Provide the (X, Y) coordinate of the cell's center where the given text is located.  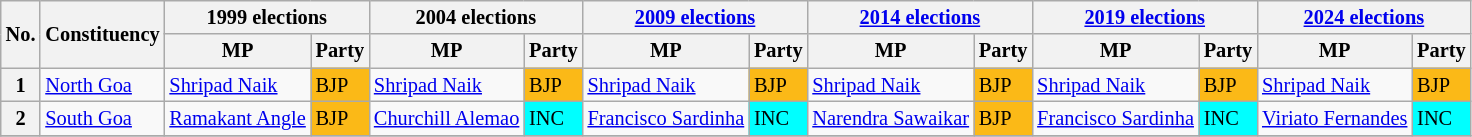
2 (21, 118)
2024 elections (1364, 17)
Churchill Alemao (446, 118)
2009 elections (696, 17)
2014 elections (920, 17)
2019 elections (1144, 17)
Constituency (102, 34)
Viriato Fernandes (1334, 118)
1 (21, 85)
No. (21, 34)
2004 elections (476, 17)
North Goa (102, 85)
1999 elections (267, 17)
South Goa (102, 118)
Ramakant Angle (238, 118)
Narendra Sawaikar (890, 118)
